Return the [X, Y] coordinate for the center point of the cell that contains the specified text.  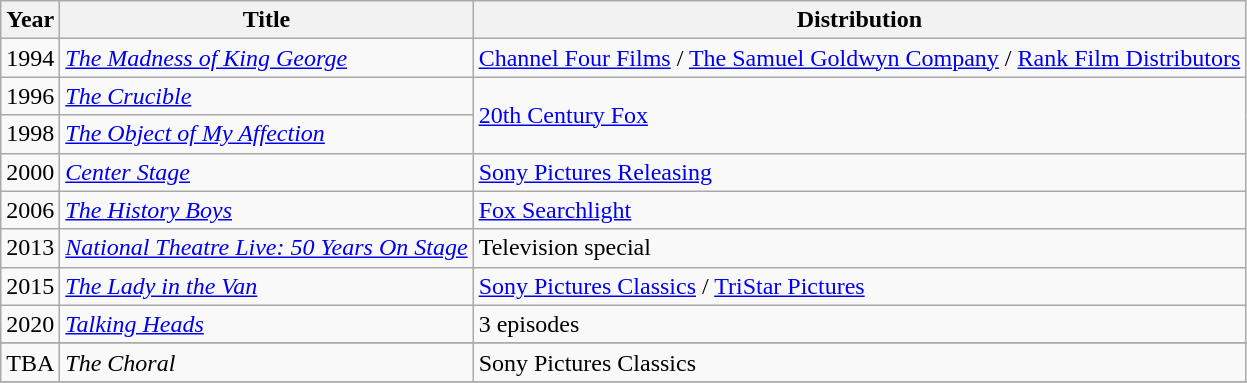
The Choral [266, 362]
The History Boys [266, 210]
2015 [30, 286]
Distribution [860, 20]
The Madness of King George [266, 58]
Fox Searchlight [860, 210]
1994 [30, 58]
2000 [30, 172]
3 episodes [860, 324]
National Theatre Live: 50 Years On Stage [266, 248]
The Lady in the Van [266, 286]
Talking Heads [266, 324]
Center Stage [266, 172]
Television special [860, 248]
TBA [30, 362]
2006 [30, 210]
Title [266, 20]
Sony Pictures Classics [860, 362]
1998 [30, 134]
1996 [30, 96]
Channel Four Films / The Samuel Goldwyn Company / Rank Film Distributors [860, 58]
The Object of My Affection [266, 134]
20th Century Fox [860, 115]
Sony Pictures Releasing [860, 172]
The Crucible [266, 96]
Year [30, 20]
2013 [30, 248]
2020 [30, 324]
Sony Pictures Classics / TriStar Pictures [860, 286]
